Extract the [X, Y] coordinate from the center of the cell holding the provided text.  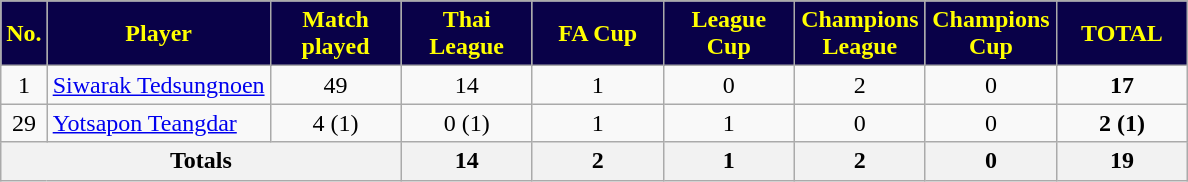
0 (1) [466, 123]
Totals [201, 161]
19 [1122, 161]
Siwarak Tedsungnoen [158, 85]
Champions Cup [990, 34]
Yotsapon Teangdar [158, 123]
TOTAL [1122, 34]
29 [24, 123]
FA Cup [598, 34]
Champions League [860, 34]
2 (1) [1122, 123]
Match played [336, 34]
49 [336, 85]
Thai League [466, 34]
Player [158, 34]
League Cup [728, 34]
No. [24, 34]
4 (1) [336, 123]
17 [1122, 85]
